Return (x, y) of the center of cell containing provided text 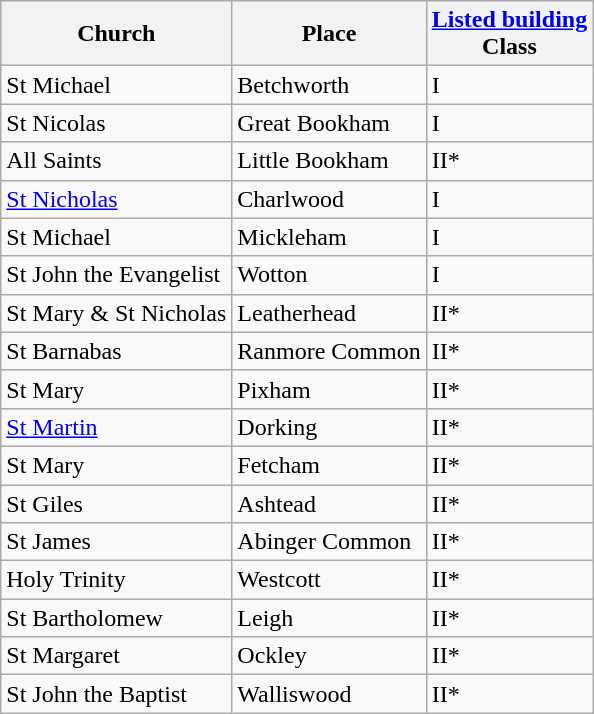
St Bartholomew (116, 618)
St Martin (116, 427)
Church (116, 34)
Leigh (329, 618)
Mickleham (329, 237)
Leatherhead (329, 313)
Charlwood (329, 199)
Wotton (329, 275)
Betchworth (329, 85)
St Nicholas (116, 199)
All Saints (116, 161)
Ockley (329, 656)
St John the Evangelist (116, 275)
Great Bookham (329, 123)
St Giles (116, 503)
Fetcham (329, 465)
Ashtead (329, 503)
St Barnabas (116, 351)
St James (116, 542)
Pixham (329, 389)
Listed buildingClass (509, 34)
Westcott (329, 580)
Holy Trinity (116, 580)
Dorking (329, 427)
St Nicolas (116, 123)
Little Bookham (329, 161)
St Margaret (116, 656)
Ranmore Common (329, 351)
St John the Baptist (116, 694)
Walliswood (329, 694)
Abinger Common (329, 542)
Place (329, 34)
St Mary & St Nicholas (116, 313)
